Return (X, Y) of the center of cell containing provided text 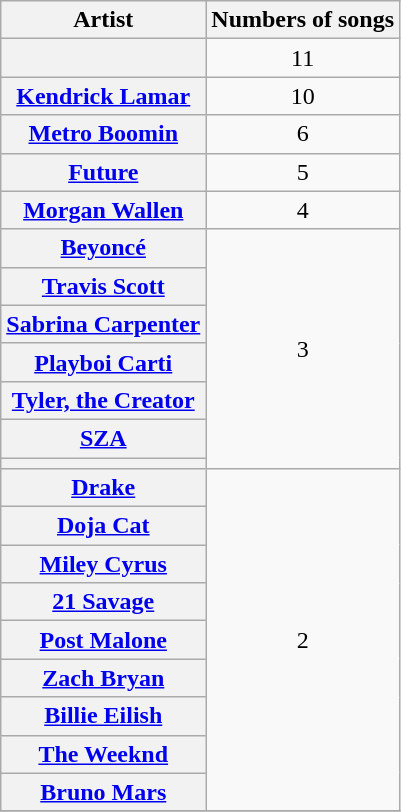
Billie Eilish (104, 716)
Numbers of songs (303, 20)
Drake (104, 488)
Doja Cat (104, 526)
Kendrick Lamar (104, 96)
Beyoncé (104, 248)
Morgan Wallen (104, 210)
4 (303, 210)
Miley Cyrus (104, 564)
Bruno Mars (104, 792)
21 Savage (104, 602)
Future (104, 172)
Post Malone (104, 640)
6 (303, 134)
2 (303, 640)
Metro Boomin (104, 134)
Travis Scott (104, 286)
11 (303, 58)
Zach Bryan (104, 678)
Playboi Carti (104, 362)
Sabrina Carpenter (104, 324)
Artist (104, 20)
10 (303, 96)
5 (303, 172)
Tyler, the Creator (104, 400)
3 (303, 348)
The Weeknd (104, 754)
SZA (104, 438)
